For the text-containing cell, return its midpoint in [X, Y] coordinate format. 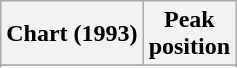
Chart (1993) [72, 34]
Peakposition [189, 34]
